For the text-containing cell, return its midpoint in [X, Y] coordinate format. 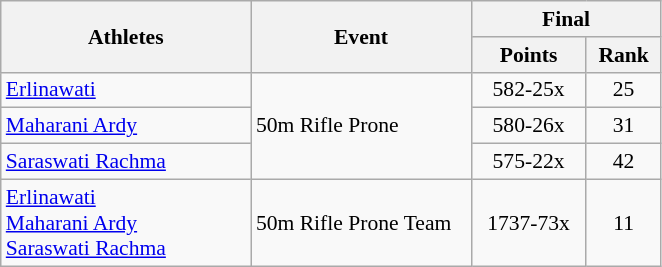
11 [624, 222]
Event [361, 36]
Athletes [126, 36]
Saraswati Rachma [126, 162]
Final [566, 19]
25 [624, 90]
575-22x [528, 162]
42 [624, 162]
580-26x [528, 126]
Erlinawati Maharani Ardy Saraswati Rachma [126, 222]
31 [624, 126]
50m Rifle Prone [361, 126]
Points [528, 55]
Rank [624, 55]
582-25x [528, 90]
Erlinawati [126, 90]
1737-73x [528, 222]
50m Rifle Prone Team [361, 222]
Maharani Ardy [126, 126]
